Detect which cell encompasses the target text, then output its [X, Y] center coordinate. 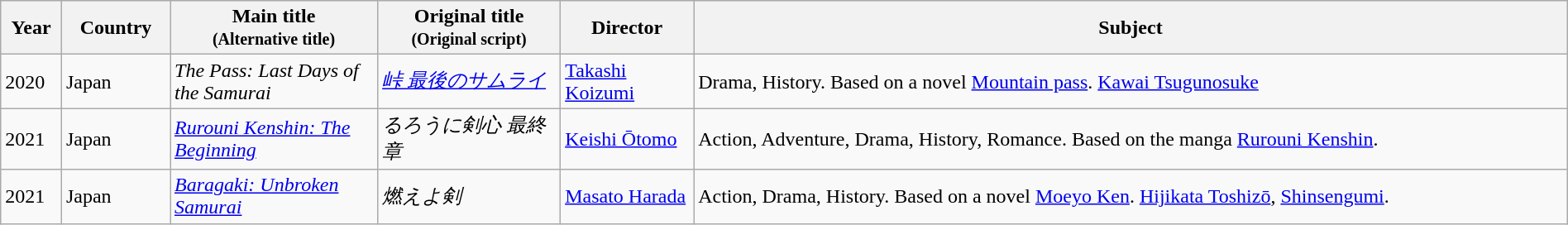
Original title(Original script) [470, 28]
Action, Adventure, Drama, History, Romance. Based on the manga Rurouni Kenshin. [1131, 139]
Action, Drama, History. Based on a novel Moeyo Ken. Hijikata Toshizō, Shinsengumi. [1131, 197]
2020 [31, 81]
Director [627, 28]
The Pass: Last Days of the Samurai [275, 81]
Baragaki: Unbroken Samurai [275, 197]
Masato Harada [627, 197]
Keishi Ōtomo [627, 139]
峠 最後のサムライ [470, 81]
Main title(Alternative title) [275, 28]
るろうに剣心 最終章 [470, 139]
Takashi Koizumi [627, 81]
Subject [1131, 28]
Rurouni Kenshin: The Beginning [275, 139]
Drama, History. Based on a novel Mountain pass. Kawai Tsugunosuke [1131, 81]
燃えよ剣 [470, 197]
Year [31, 28]
Country [116, 28]
